Provide the (X, Y) coordinate of the cell's center where the given text is located.  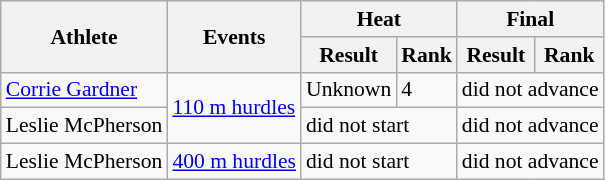
4 (426, 90)
110 m hurdles (234, 108)
Final (530, 19)
Events (234, 36)
400 m hurdles (234, 162)
Unknown (348, 90)
Corrie Gardner (84, 90)
Athlete (84, 36)
Heat (379, 19)
